From the cell containing the given text, extract its center point as (x, y) coordinate. 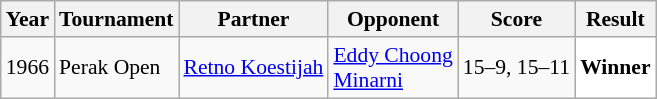
Year (28, 19)
Score (516, 19)
Perak Open (116, 68)
1966 (28, 68)
Retno Koestijah (254, 68)
Eddy Choong Minarni (392, 68)
Tournament (116, 19)
Winner (616, 68)
Partner (254, 19)
Result (616, 19)
Opponent (392, 19)
15–9, 15–11 (516, 68)
